Find where the given text appears and provide that cell's center as (x, y) coordinate. 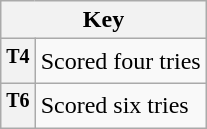
T6 (18, 106)
T4 (18, 62)
Scored four tries (120, 62)
Key (104, 20)
Scored six tries (120, 106)
